Provide the [x, y] coordinate of the cell's center where the given text is located.  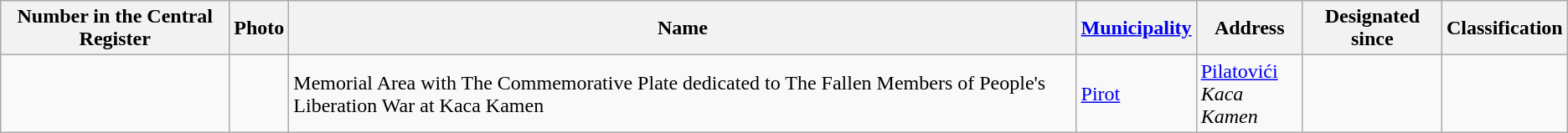
Photo [260, 28]
Name [683, 28]
PilatovićiKaca Kamen [1250, 94]
Municipality [1136, 28]
Memorial Area with The Commemorative Plate dedicated to The Fallen Members of People's Liberation War at Kaca Kamen [683, 94]
Address [1250, 28]
Number in the Central Register [116, 28]
Pirot [1136, 94]
Designated since [1372, 28]
Classification [1504, 28]
